Output the [x, y] coordinate of the center of the cell containing the given text.  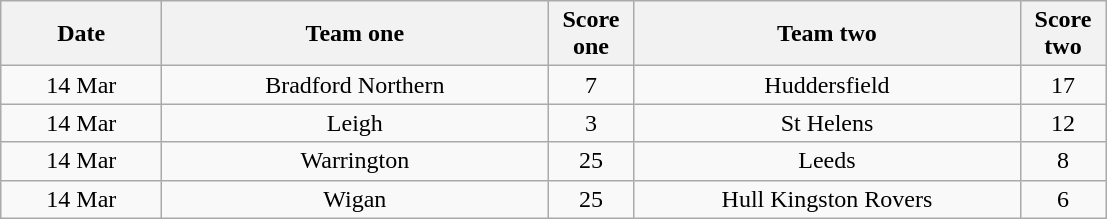
Team two [827, 34]
Score one [591, 34]
3 [591, 123]
8 [1063, 161]
St Helens [827, 123]
Leeds [827, 161]
Score two [1063, 34]
7 [591, 85]
12 [1063, 123]
Huddersfield [827, 85]
Wigan [355, 199]
Warrington [355, 161]
6 [1063, 199]
17 [1063, 85]
Hull Kingston Rovers [827, 199]
Bradford Northern [355, 85]
Date [82, 34]
Leigh [355, 123]
Team one [355, 34]
